Capture the cell that displays the provided text and extract its [x, y] central coordinate. 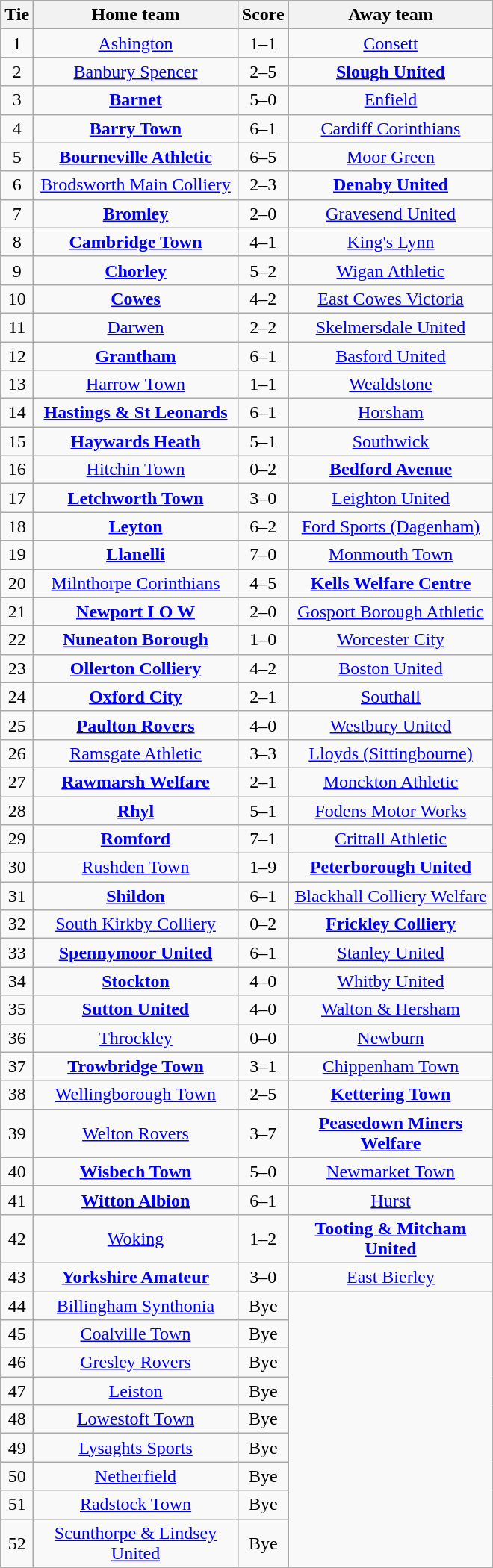
48 [17, 1419]
Horsham [391, 413]
Wellingborough Town [136, 1095]
Letchworth Town [136, 498]
Radstock Town [136, 1505]
2 [17, 72]
Milnthorpe Corinthians [136, 583]
Gresley Rovers [136, 1363]
Darwen [136, 327]
27 [17, 782]
4–1 [263, 242]
47 [17, 1391]
6 [17, 185]
2–3 [263, 185]
Rawmarsh Welfare [136, 782]
7–0 [263, 555]
Southall [391, 697]
Westbury United [391, 725]
43 [17, 1277]
Newport I O W [136, 612]
King's Lynn [391, 242]
Billingham Synthonia [136, 1306]
Woking [136, 1238]
17 [17, 498]
Yorkshire Amateur [136, 1277]
Basford United [391, 356]
Walton & Hersham [391, 1009]
Kettering Town [391, 1095]
Stanley United [391, 953]
Denaby United [391, 185]
Chippenham Town [391, 1066]
Leighton United [391, 498]
Leyton [136, 526]
Haywards Heath [136, 441]
Leiston [136, 1391]
Lysaghts Sports [136, 1448]
0–0 [263, 1038]
21 [17, 612]
Chorley [136, 270]
14 [17, 413]
Lloyds (Sittingbourne) [391, 753]
50 [17, 1476]
38 [17, 1095]
6–2 [263, 526]
Cardiff Corinthians [391, 128]
Banbury Spencer [136, 72]
Nuneaton Borough [136, 640]
Whitby United [391, 981]
Ollerton Colliery [136, 668]
Frickley Colliery [391, 924]
42 [17, 1238]
Scunthorpe & Lindsey United [136, 1543]
35 [17, 1009]
15 [17, 441]
12 [17, 356]
Romford [136, 839]
Bromley [136, 214]
24 [17, 697]
Bedford Avenue [391, 470]
Fodens Motor Works [391, 810]
13 [17, 385]
44 [17, 1306]
Sutton United [136, 1009]
Barnet [136, 100]
36 [17, 1038]
3 [17, 100]
3–1 [263, 1066]
23 [17, 668]
31 [17, 896]
Boston United [391, 668]
4 [17, 128]
Cowes [136, 299]
Welton Rovers [136, 1133]
Hitchin Town [136, 470]
Rhyl [136, 810]
Away team [391, 15]
Peterborough United [391, 868]
Netherfield [136, 1476]
Cambridge Town [136, 242]
Wealdstone [391, 385]
Skelmersdale United [391, 327]
Shildon [136, 896]
Moor Green [391, 157]
Llanelli [136, 555]
Brodsworth Main Colliery [136, 185]
46 [17, 1363]
Witton Albion [136, 1200]
Spennymoor United [136, 953]
Oxford City [136, 697]
Peasedown Miners Welfare [391, 1133]
Consett [391, 43]
1–2 [263, 1238]
29 [17, 839]
4–5 [263, 583]
28 [17, 810]
Hastings & St Leonards [136, 413]
Hurst [391, 1200]
1–0 [263, 640]
Slough United [391, 72]
18 [17, 526]
8 [17, 242]
Monckton Athletic [391, 782]
Southwick [391, 441]
49 [17, 1448]
Score [263, 15]
Tooting & Mitcham United [391, 1238]
Newmarket Town [391, 1172]
Trowbridge Town [136, 1066]
26 [17, 753]
Kells Welfare Centre [391, 583]
39 [17, 1133]
Stockton [136, 981]
7–1 [263, 839]
10 [17, 299]
19 [17, 555]
Paulton Rovers [136, 725]
32 [17, 924]
5–2 [263, 270]
Monmouth Town [391, 555]
Lowestoft Town [136, 1419]
Worcester City [391, 640]
3–3 [263, 753]
25 [17, 725]
20 [17, 583]
45 [17, 1334]
1–9 [263, 868]
40 [17, 1172]
5 [17, 157]
Bourneville Athletic [136, 157]
Home team [136, 15]
Blackhall Colliery Welfare [391, 896]
51 [17, 1505]
Ashington [136, 43]
Crittall Athletic [391, 839]
Gosport Borough Athletic [391, 612]
11 [17, 327]
52 [17, 1543]
22 [17, 640]
16 [17, 470]
Wigan Athletic [391, 270]
Ramsgate Athletic [136, 753]
1 [17, 43]
Ford Sports (Dagenham) [391, 526]
41 [17, 1200]
7 [17, 214]
37 [17, 1066]
Gravesend United [391, 214]
3–7 [263, 1133]
Tie [17, 15]
Wisbech Town [136, 1172]
East Bierley [391, 1277]
9 [17, 270]
Enfield [391, 100]
Barry Town [136, 128]
Throckley [136, 1038]
34 [17, 981]
Grantham [136, 356]
33 [17, 953]
East Cowes Victoria [391, 299]
Coalville Town [136, 1334]
Rushden Town [136, 868]
Harrow Town [136, 385]
South Kirkby Colliery [136, 924]
2–2 [263, 327]
6–5 [263, 157]
Newburn [391, 1038]
30 [17, 868]
